Capture the cell that displays the provided text and extract its [x, y] central coordinate. 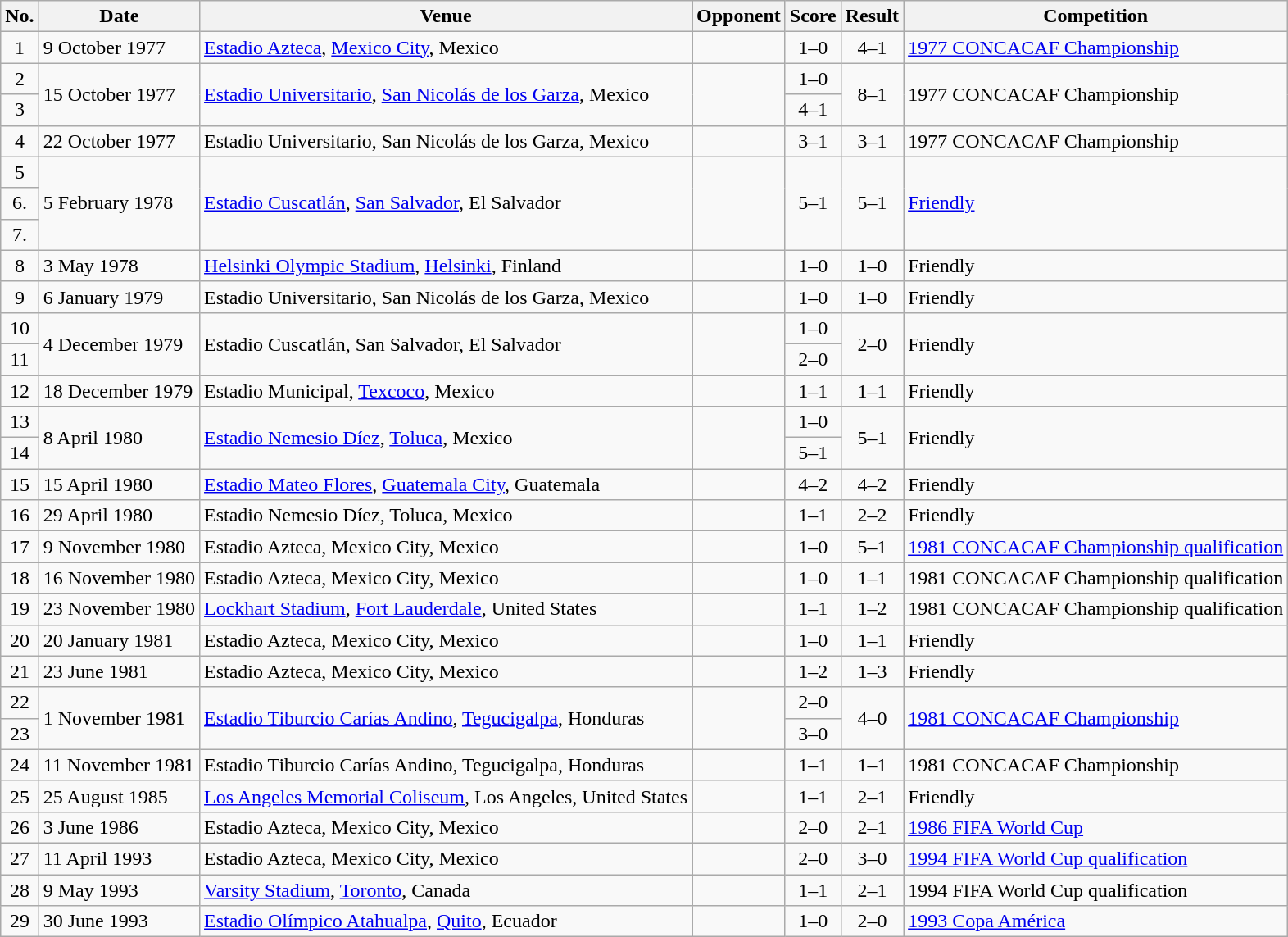
12 [20, 391]
Estadio Olímpico Atahualpa, Quito, Ecuador [446, 921]
Varsity Stadium, Toronto, Canada [446, 889]
6. [20, 203]
20 [20, 640]
3 [20, 110]
23 November 1980 [119, 609]
20 January 1981 [119, 640]
22 [20, 703]
16 November 1980 [119, 578]
11 April 1993 [119, 858]
28 [20, 889]
Venue [446, 16]
2 [20, 79]
29 [20, 921]
30 June 1993 [119, 921]
17 [20, 547]
1986 FIFA World Cup [1096, 827]
4 December 1979 [119, 343]
15 [20, 484]
26 [20, 827]
8 [20, 266]
Estadio Mateo Flores, Guatemala City, Guatemala [446, 484]
21 [20, 671]
9 November 1980 [119, 547]
13 [20, 422]
24 [20, 765]
6 January 1979 [119, 297]
Date [119, 16]
4 [20, 141]
19 [20, 609]
8 April 1980 [119, 438]
18 December 1979 [119, 391]
No. [20, 16]
Helsinki Olympic Stadium, Helsinki, Finland [446, 266]
15 October 1977 [119, 94]
Estadio Municipal, Texcoco, Mexico [446, 391]
11 November 1981 [119, 765]
11 [20, 359]
3 June 1986 [119, 827]
8–1 [872, 94]
7. [20, 234]
22 October 1977 [119, 141]
Competition [1096, 16]
1 November 1981 [119, 718]
1 [20, 48]
23 June 1981 [119, 671]
4–0 [872, 718]
3 May 1978 [119, 266]
29 April 1980 [119, 516]
27 [20, 858]
2–2 [872, 516]
9 May 1993 [119, 889]
9 [20, 297]
5 [20, 172]
25 August 1985 [119, 796]
5 February 1978 [119, 203]
1993 Copa América [1096, 921]
9 October 1977 [119, 48]
Score [813, 16]
23 [20, 734]
15 April 1980 [119, 484]
Lockhart Stadium, Fort Lauderdale, United States [446, 609]
Result [872, 16]
18 [20, 578]
Los Angeles Memorial Coliseum, Los Angeles, United States [446, 796]
10 [20, 328]
1–3 [872, 671]
Opponent [739, 16]
25 [20, 796]
14 [20, 453]
16 [20, 516]
